Scan for the cell matching the given text and deliver its [X, Y] coordinate at center. 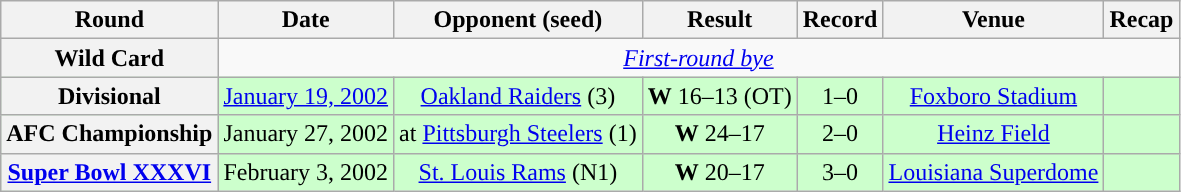
St. Louis Rams (N1) [518, 172]
Result [720, 20]
Oakland Raiders (3) [518, 96]
Opponent (seed) [518, 20]
Round [110, 20]
Record [840, 20]
Wild Card [110, 58]
Recap [1142, 20]
W 20–17 [720, 172]
at Pittsburgh Steelers (1) [518, 134]
1–0 [840, 96]
First-round bye [698, 58]
February 3, 2002 [306, 172]
Venue [994, 20]
W 24–17 [720, 134]
3–0 [840, 172]
Louisiana Superdome [994, 172]
W 16–13 (OT) [720, 96]
January 27, 2002 [306, 134]
Foxboro Stadium [994, 96]
2–0 [840, 134]
Divisional [110, 96]
AFC Championship [110, 134]
Super Bowl XXXVI [110, 172]
Date [306, 20]
January 19, 2002 [306, 96]
Heinz Field [994, 134]
